Scan for the cell matching the given text and deliver its (X, Y) coordinate at center. 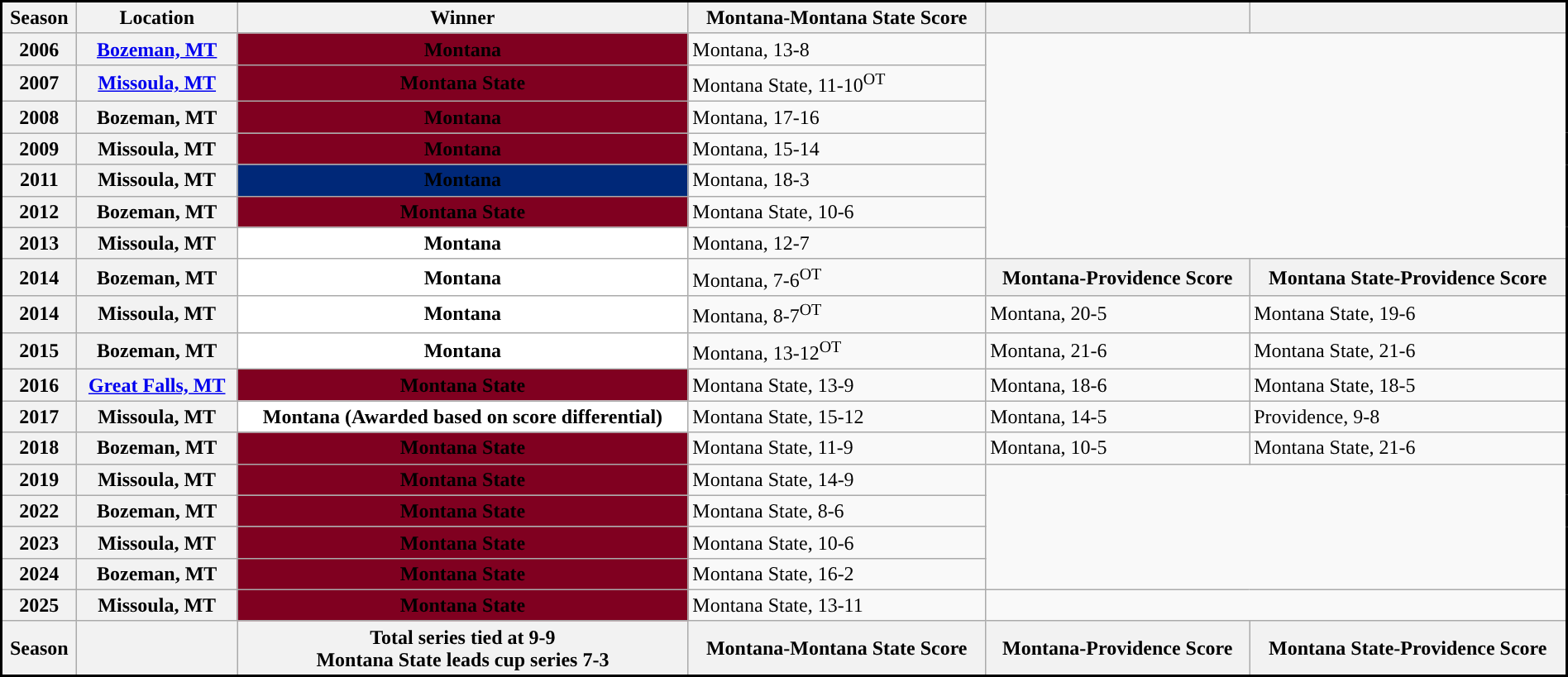
Montana State, 13-11 (837, 605)
2018 (40, 448)
Total series tied at 9-9Montana State leads cup series 7-3 (463, 648)
Montana, 18-6 (1118, 385)
2012 (40, 212)
Montana, 12-7 (837, 243)
2023 (40, 542)
2006 (40, 49)
Montana State, 19-6 (1408, 314)
Montana State, 15-12 (837, 417)
Montana, 7-6OT (837, 278)
Montana, 14-5 (1118, 417)
2009 (40, 149)
Location (157, 18)
Montana, 18-3 (837, 180)
Montana, 8-7OT (837, 314)
Montana, 17-16 (837, 117)
2008 (40, 117)
Providence, 9-8 (1408, 417)
Montana State, 11-10OT (837, 83)
Montana, 21-6 (1118, 350)
Montana, 10-5 (1118, 448)
Montana State, 18-5 (1408, 385)
2017 (40, 417)
2007 (40, 83)
2013 (40, 243)
2019 (40, 479)
Montana (Awarded based on score differential) (463, 417)
Montana, 13-8 (837, 49)
Montana State, 11-9 (837, 448)
Montana State, 8-6 (837, 511)
Great Falls, MT (157, 385)
Winner (463, 18)
Montana, 13-12OT (837, 350)
Montana State, 13-9 (837, 385)
2024 (40, 574)
2022 (40, 511)
Montana, 15-14 (837, 149)
Montana State, 14-9 (837, 479)
Montana State, 16-2 (837, 574)
2015 (40, 350)
Montana, 20-5 (1118, 314)
2016 (40, 385)
2011 (40, 180)
2025 (40, 605)
